Scan for the cell matching the given text and deliver its (x, y) coordinate at center. 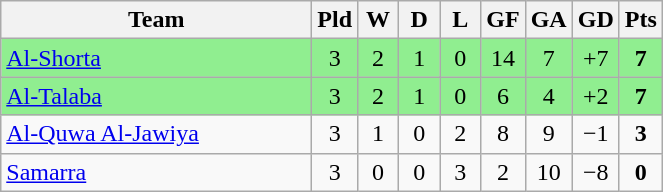
GD (596, 20)
Pld (335, 20)
6 (503, 96)
GF (503, 20)
Samarra (156, 172)
Al-Quwa Al-Jawiya (156, 134)
Pts (640, 20)
GA (548, 20)
−1 (596, 134)
W (378, 20)
D (420, 20)
+7 (596, 58)
Al-Shorta (156, 58)
+2 (596, 96)
−8 (596, 172)
Al-Talaba (156, 96)
L (460, 20)
8 (503, 134)
4 (548, 96)
Team (156, 20)
14 (503, 58)
9 (548, 134)
10 (548, 172)
